Provide the [X, Y] coordinate of the cell's center where the given text is located.  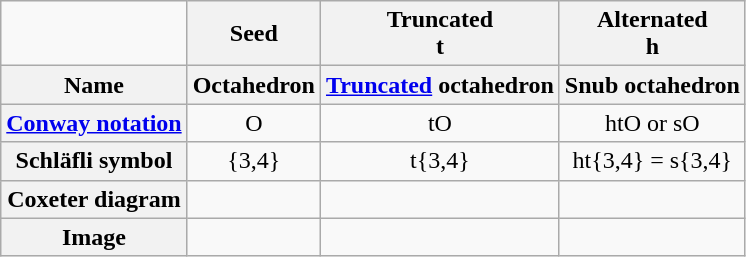
Snub octahedron [652, 85]
Alternatedh [652, 34]
Coxeter diagram [94, 199]
Name [94, 85]
Conway notation [94, 123]
tO [440, 123]
t{3,4} [440, 161]
Schläfli symbol [94, 161]
Image [94, 237]
Truncated octahedron [440, 85]
{3,4} [254, 161]
O [254, 123]
ht{3,4} = s{3,4} [652, 161]
Octahedron [254, 85]
Truncatedt [440, 34]
htO or sO [652, 123]
Seed [254, 34]
